For the text-containing cell, return its midpoint in (X, Y) coordinate format. 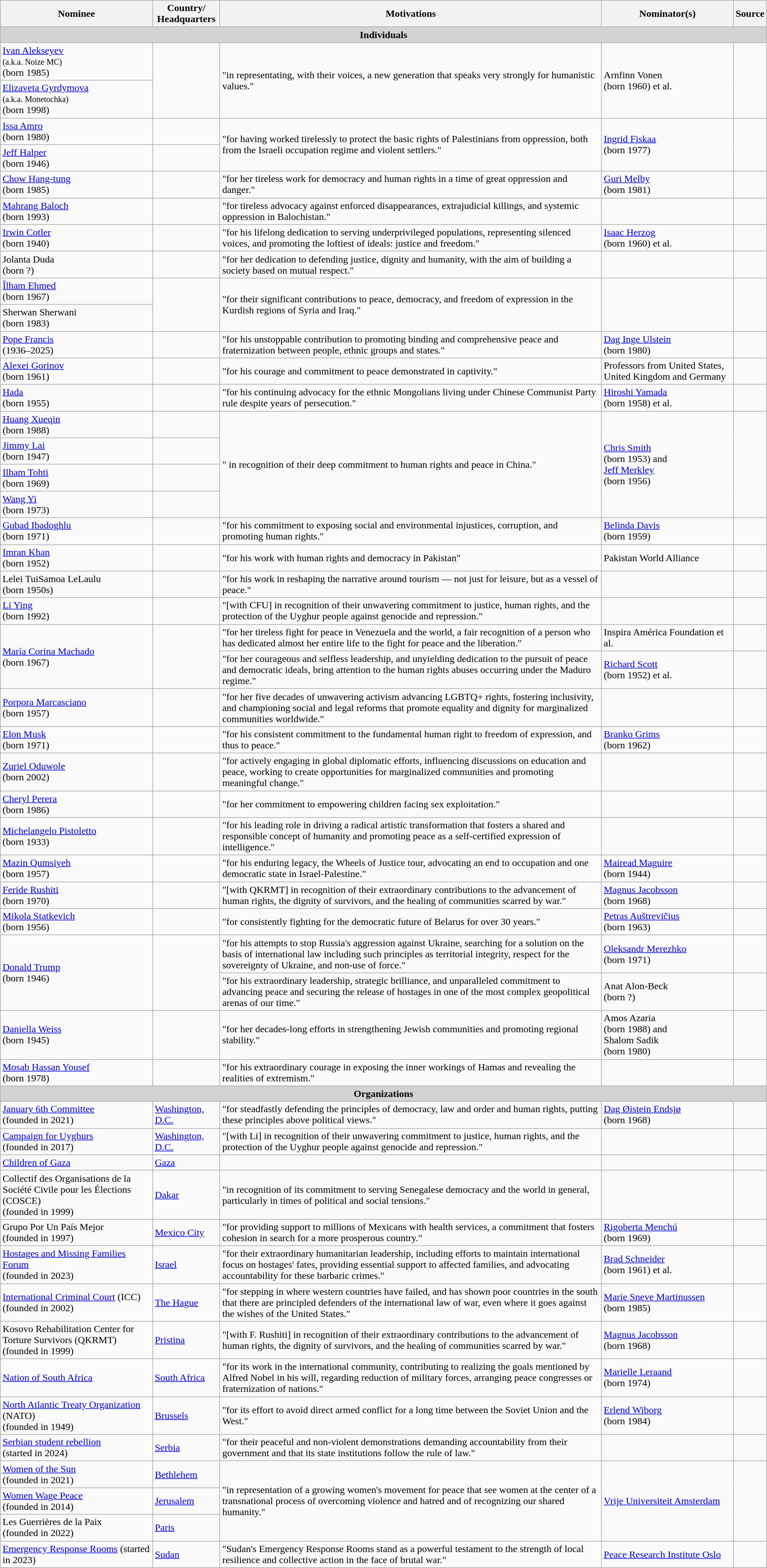
" in recognition of their deep commitment to human rights and peace in China." (411, 465)
Ingrid Fiskaa (born 1977) (667, 145)
Petras Auštrevičius (born 1963) (667, 922)
"for consistently fighting for the democratic future of Belarus for over 30 years." (411, 922)
Organizations (383, 1094)
Rigoberta Menchú (born 1969) (667, 1232)
January 6th Committee (founded in 2021) (77, 1115)
Pakistan World Alliance (667, 558)
Individuals (383, 35)
The Hague (186, 1303)
Cheryl Perera (born 1986) (77, 804)
Irwin Cotler (born 1940) (77, 238)
Hiroshi Yamada (born 1958) et al. (667, 398)
Bethlehem (186, 1475)
Brussels (186, 1416)
Oleksandr Merezhko (born 1971) (667, 954)
"for steadfastly defending the principles of democracy, law and order and human rights, putting these principles above political views." (411, 1115)
Lelei TuiSamoa LeLaulu (born 1950s) (77, 584)
"for her decades-long efforts in strengthening Jewish communities and promoting regional stability." (411, 1035)
Issa Amro (born 1980) (77, 131)
Belinda Davis(born 1959) (667, 531)
Guri Melby (born 1981) (667, 184)
Serbia (186, 1448)
Jerusalem (186, 1501)
Îlham Ehmed (born 1967) (77, 291)
South Africa (186, 1378)
"for her dedication to defending justice, dignity and humanity, with the aim of building a society based on mutual respect." (411, 265)
Nominator(s) (667, 14)
"for her commitment to empowering children facing sex exploitation." (411, 804)
Arnfinn Vonen (born 1960) et al. (667, 80)
Collectif des Organisations de la Société Civile pour les Élections (COSCE) (founded in 1999) (77, 1194)
Israel (186, 1264)
"for his work in reshaping the narrative around tourism — not just for leisure, but as a vessel of peace." (411, 584)
Zuriel Oduwole (born 2002) (77, 772)
International Criminal Court (ICC) (founded in 2002) (77, 1303)
Nation of South Africa (77, 1378)
"for tireless advocacy against enforced disappearances, extrajudicial killings, and systemic oppression in Balochistan." (411, 211)
Jeff Halper (born 1946) (77, 158)
"Sudan's Emergency Response Rooms stand as a powerful testament to the strength of local resilience and collective action in the face of brutal war." (411, 1554)
Pristina (186, 1340)
Branko Grims (born 1962) (667, 740)
Les Guerrières de la Paix (founded in 2022) (77, 1528)
Nominee (77, 14)
Elon Musk (born 1971) (77, 740)
Sherwan Sherwani (born 1983) (77, 318)
Ivan Alekseyev (a.k.a. Noize MC) (born 1985) (77, 61)
"for their significant contributions to peace, democracy, and freedom of expression in the Kurdish regions of Syria and Iraq." (411, 304)
"for his continuing advocacy for the ethnic Mongolians living under Chinese Communist Party rule despite years of persecution." (411, 398)
"for his commitment to exposing social and environmental injustices, corruption, and promoting human rights." (411, 531)
Women of the Sun (founded in 2021) (77, 1475)
Jolanta Duda (born ?) (77, 265)
Michelangelo Pistoletto (born 1933) (77, 836)
Wang Yi (born 1973) (77, 505)
Mahrang Baloch (born 1993) (77, 211)
Dag Inge Ulstein(born 1980) (667, 344)
Daniella Weiss (born 1945) (77, 1035)
Source (750, 14)
Feride Rushiti (born 1970) (77, 895)
Mikola Statkevich (born 1956) (77, 922)
Campaign for Uyghurs (founded in 2017) (77, 1141)
Brad Schneider (born 1961) et al. (667, 1264)
Huang Xueqin (born 1988) (77, 424)
"for his extraordinary courage in exposing the inner workings of Hamas and revealing the realities of extremism." (411, 1072)
"for his unstoppable contribution to promoting binding and comprehensive peace and fraternization between people, ethnic groups and states." (411, 344)
Motivations (411, 14)
Vrije Universiteit Amsterdam (667, 1501)
North Atlantic Treaty Organization (NATO) (founded in 1949) (77, 1416)
Anat Alon-Beck (born ?) (667, 992)
Jimmy Lai (born 1947) (77, 451)
Mexico City (186, 1232)
Pope Francis (1936–2025) (77, 344)
Isaac Herzog (born 1960) et al. (667, 238)
Mazin Qumsiyeh (born 1957) (77, 868)
Amos Azaria (born 1988) andShalom Sadik (born 1980) (667, 1035)
"for his work with human rights and democracy in Pakistan" (411, 558)
Hostages and Missing Families Forum (founded in 2023) (77, 1264)
Chow Hang-tung (born 1985) (77, 184)
Chris Smith (born 1953) and Jeff Merkley (born 1956) (667, 465)
"for providing support to millions of Mexicans with health services, a commitment that fosters cohesion in search for a more prosperous country." (411, 1232)
"for his enduring legacy, the Wheels of Justice tour, advocating an end to occupation and one democratic state in Israel-Palestine." (411, 868)
Dag Øistein Endsjø (born 1968) (667, 1115)
Dakar (186, 1194)
Gaza (186, 1162)
"in recognition of its commitment to serving Senegalese democracy and the world in general, particularly in times of political and social tensions." (411, 1194)
Porpora Marcasciano (born 1957) (77, 707)
"in representating, with their voices, a new generation that speaks very strongly for humanistic values." (411, 80)
Children of Gaza (77, 1162)
Alexei Gorinov (born 1961) (77, 371)
Country/Headquarters (186, 14)
Professors from United States, United Kingdom and Germany (667, 371)
Marielle Leraand (born 1974) (667, 1378)
Paris (186, 1528)
"for his consistent commitment to the fundamental human right to freedom of expression, and thus to peace." (411, 740)
Mairead Maguire(born 1944) (667, 868)
Kosovo Rehabilitation Center for Torture Survivors (QKRMT) (founded in 1999) (77, 1340)
Peace Research Institute Oslo (667, 1554)
Elizaveta Gyrdymova (a.k.a. Monetochka) (born 1998) (77, 99)
Hada (born 1955) (77, 398)
Marie Sneve Martinussen (born 1985) (667, 1303)
Gubad Ibadoghlu (born 1971) (77, 531)
Ilham Tohti (born 1969) (77, 478)
Mosab Hassan Yousef (born 1978) (77, 1072)
Serbian student rebellion(started in 2024) (77, 1448)
Inspira América Foundation et al. (667, 637)
Donald Trump (born 1946) (77, 973)
Erlend Wiborg (born 1984) (667, 1416)
Li Ying (born 1992) (77, 611)
Sudan (186, 1554)
"for her tireless work for democracy and human rights in a time of great oppression and danger." (411, 184)
Imran Khan (born 1952) (77, 558)
Women Wage Peace (founded in 2014) (77, 1501)
María Corina Machado (born 1967) (77, 656)
"for its effort to avoid direct armed conflict for a long time between the Soviet Union and the West." (411, 1416)
Emergency Response Rooms (started in 2023) (77, 1554)
Grupo Por Un País Mejor (founded in 1997) (77, 1232)
Richard Scott (born 1952) et al. (667, 670)
"for his courage and commitment to peace demonstrated in captivity." (411, 371)
